Locate the cell with the specified text and output its (x, y) center coordinate. 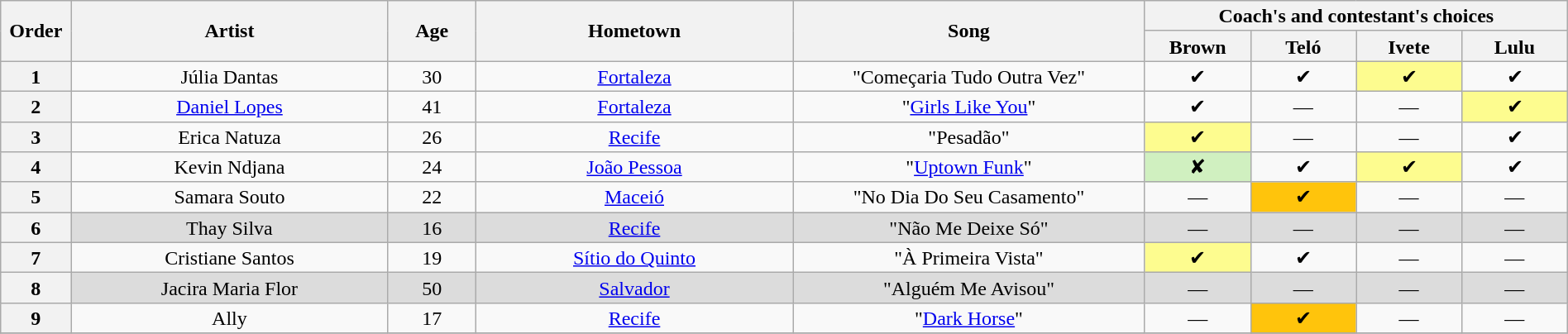
Ivete (1409, 46)
9 (36, 317)
Salvador (633, 288)
"Alguém Me Avisou" (969, 288)
Daniel Lopes (230, 106)
24 (432, 167)
26 (432, 137)
Ally (230, 317)
Erica Natuza (230, 137)
"Não Me Deixe Só" (969, 228)
Age (432, 31)
"Uptown Funk" (969, 167)
"À Primeira Vista" (969, 258)
22 (432, 197)
Maceió (633, 197)
Thay Silva (230, 228)
"Dark Horse" (969, 317)
Artist (230, 31)
"Pesadão" (969, 137)
5 (36, 197)
Samara Souto (230, 197)
Coach's and contestant's choices (1356, 17)
"No Dia Do Seu Casamento" (969, 197)
Kevin Ndjana (230, 167)
Lulu (1514, 46)
1 (36, 76)
"Girls Like You" (969, 106)
7 (36, 258)
41 (432, 106)
30 (432, 76)
"Começaria Tudo Outra Vez" (969, 76)
50 (432, 288)
Order (36, 31)
✘ (1198, 167)
17 (432, 317)
16 (432, 228)
João Pessoa (633, 167)
Teló (1303, 46)
Júlia Dantas (230, 76)
4 (36, 167)
Brown (1198, 46)
6 (36, 228)
Jacira Maria Flor (230, 288)
Hometown (633, 31)
2 (36, 106)
8 (36, 288)
Cristiane Santos (230, 258)
19 (432, 258)
Song (969, 31)
3 (36, 137)
Sítio do Quinto (633, 258)
